Locate the cell with the specified text and output its (x, y) center coordinate. 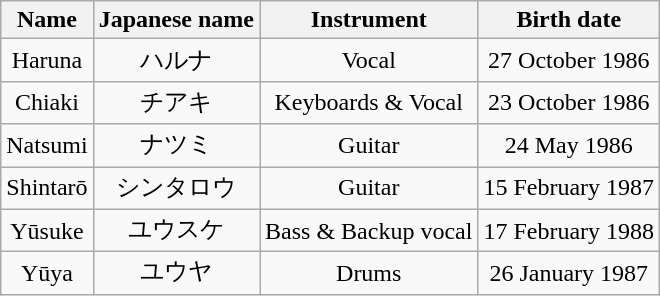
ハルナ (176, 60)
Chiaki (47, 102)
ユウスケ (176, 230)
23 October 1986 (569, 102)
Bass & Backup vocal (369, 230)
ナツミ (176, 146)
Birth date (569, 20)
15 February 1987 (569, 188)
Japanese name (176, 20)
17 February 1988 (569, 230)
24 May 1986 (569, 146)
Drums (369, 274)
Haruna (47, 60)
ユウヤ (176, 274)
Shintarō (47, 188)
シンタロウ (176, 188)
Yūya (47, 274)
チアキ (176, 102)
27 October 1986 (569, 60)
Natsumi (47, 146)
Yūsuke (47, 230)
Name (47, 20)
26 January 1987 (569, 274)
Instrument (369, 20)
Keyboards & Vocal (369, 102)
Vocal (369, 60)
